Search for the cell housing the specified text and yield its (x, y) center coordinate. 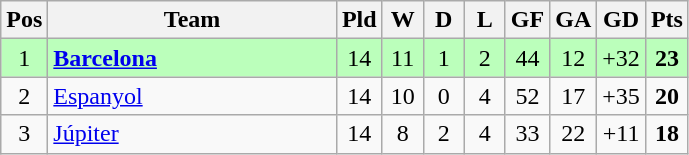
52 (527, 96)
GD (622, 20)
GA (574, 20)
Pos (24, 20)
12 (574, 58)
Team (192, 20)
18 (666, 134)
L (484, 20)
Espanyol (192, 96)
22 (574, 134)
8 (402, 134)
11 (402, 58)
20 (666, 96)
44 (527, 58)
Barcelona (192, 58)
10 (402, 96)
D (444, 20)
+32 (622, 58)
GF (527, 20)
17 (574, 96)
+35 (622, 96)
W (402, 20)
+11 (622, 134)
0 (444, 96)
3 (24, 134)
23 (666, 58)
Pts (666, 20)
33 (527, 134)
Júpiter (192, 134)
Pld (359, 20)
